Capture the cell that displays the provided text and extract its [X, Y] central coordinate. 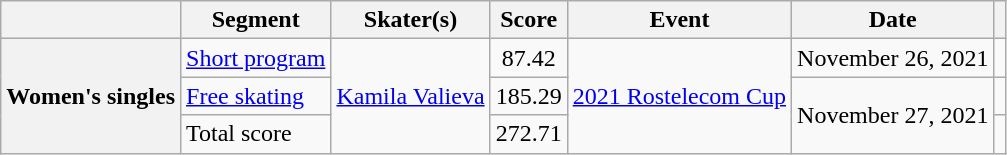
Kamila Valieva [410, 96]
2021 Rostelecom Cup [679, 96]
Short program [256, 58]
Free skating [256, 96]
272.71 [528, 134]
Date [893, 20]
November 26, 2021 [893, 58]
Total score [256, 134]
Score [528, 20]
November 27, 2021 [893, 115]
Segment [256, 20]
185.29 [528, 96]
Event [679, 20]
87.42 [528, 58]
Skater(s) [410, 20]
Women's singles [91, 96]
